Find where the given text appears and provide that cell's center as (X, Y) coordinate. 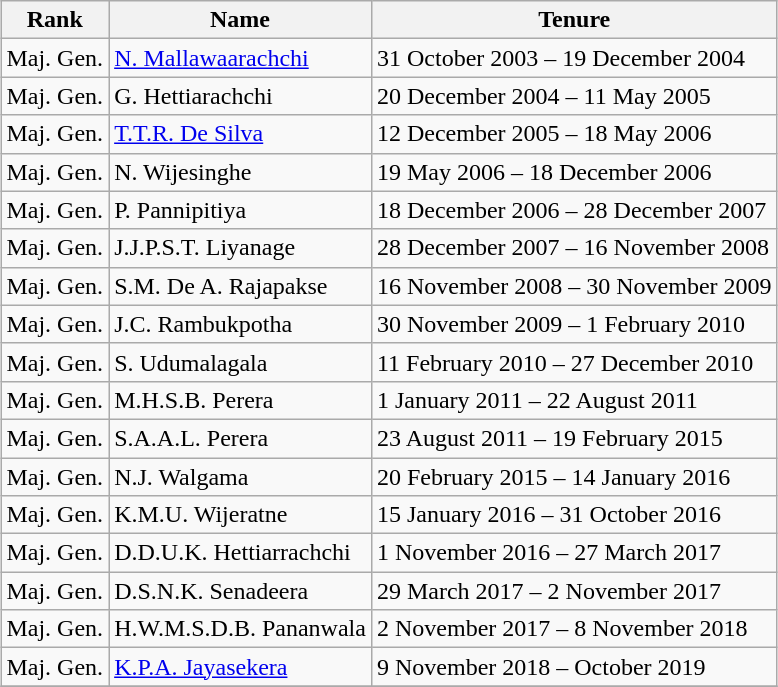
16 November 2008 – 30 November 2009 (574, 286)
28 December 2007 – 16 November 2008 (574, 248)
K.P.A. Jayasekera (240, 667)
Tenure (574, 20)
H.W.M.S.D.B. Pananwala (240, 629)
20 December 2004 – 11 May 2005 (574, 96)
23 August 2011 – 19 February 2015 (574, 438)
30 November 2009 – 1 February 2010 (574, 324)
S.M. De A. Rajapakse (240, 286)
N.J. Walgama (240, 477)
S.A.A.L. Perera (240, 438)
S. Udumalagala (240, 362)
P. Pannipitiya (240, 210)
J.J.P.S.T. Liyanage (240, 248)
D.S.N.K. Senadeera (240, 591)
Name (240, 20)
M.H.S.B. Perera (240, 400)
9 November 2018 – October 2019 (574, 667)
19 May 2006 – 18 December 2006 (574, 172)
1 January 2011 – 22 August 2011 (574, 400)
N. Mallawaarachchi (240, 58)
1 November 2016 – 27 March 2017 (574, 553)
K.M.U. Wijeratne (240, 515)
T.T.R. De Silva (240, 134)
29 March 2017 – 2 November 2017 (574, 591)
20 February 2015 – 14 January 2016 (574, 477)
12 December 2005 – 18 May 2006 (574, 134)
15 January 2016 – 31 October 2016 (574, 515)
G. Hettiarachchi (240, 96)
11 February 2010 – 27 December 2010 (574, 362)
N. Wijesinghe (240, 172)
D.D.U.K. Hettiarrachchi (240, 553)
J.C. Rambukpotha (240, 324)
2 November 2017 – 8 November 2018 (574, 629)
Rank (55, 20)
18 December 2006 – 28 December 2007 (574, 210)
31 October 2003 – 19 December 2004 (574, 58)
